Capture the cell that displays the provided text and extract its [x, y] central coordinate. 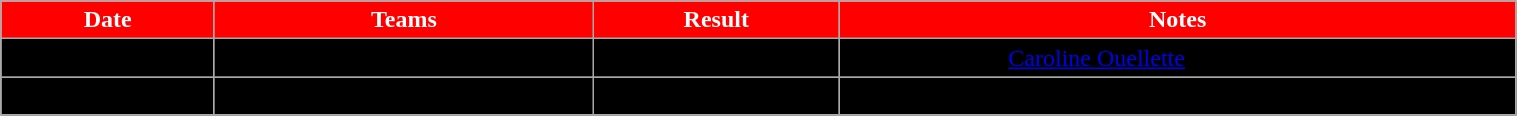
Date [108, 20]
Canada vs. Finland [404, 58]
Result [716, 20]
Caroline Ouellette had three assists [1178, 58]
Notes [1178, 20]
USA vs. Sweden [404, 96]
Canada, 3-2 [716, 58]
USA, 2-0 [716, 96]
Teams [404, 20]
